Output the [X, Y] coordinate of the center of the cell containing the given text.  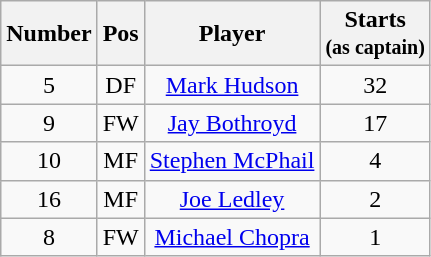
1 [375, 237]
32 [375, 85]
10 [49, 161]
5 [49, 85]
16 [49, 199]
Joe Ledley [232, 199]
Michael Chopra [232, 237]
Player [232, 34]
2 [375, 199]
Number [49, 34]
4 [375, 161]
Mark Hudson [232, 85]
DF [120, 85]
8 [49, 237]
Starts(as captain) [375, 34]
Stephen McPhail [232, 161]
Pos [120, 34]
Jay Bothroyd [232, 123]
17 [375, 123]
9 [49, 123]
